Provide the (x, y) coordinate of the cell's center where the given text is located.  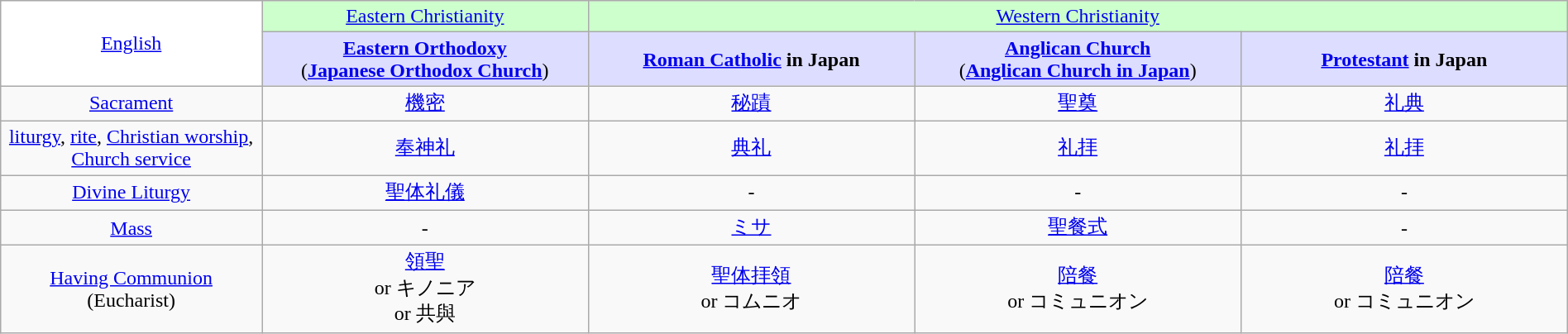
聖体拝領or コムニオ (751, 289)
Western Christianity (1078, 17)
Protestant in Japan (1404, 60)
Eastern Orthodoxy(Japanese Orthodox Church) (425, 60)
聖奠 (1078, 104)
Anglican Church(Anglican Church in Japan) (1078, 60)
典礼 (751, 147)
奉神礼 (425, 147)
Mass (131, 228)
秘蹟 (751, 104)
礼典 (1404, 104)
Divine Liturgy (131, 193)
Eastern Christianity (425, 17)
liturgy, rite, Christian worship, Church service (131, 147)
ミサ (751, 228)
Roman Catholic in Japan (751, 60)
Sacrament (131, 104)
English (131, 43)
聖体礼儀 (425, 193)
領聖or キノニアor 共與 (425, 289)
Having Communion (Eucharist) (131, 289)
機密 (425, 104)
聖餐式 (1078, 228)
